Locate the cell with the specified text and output its (x, y) center coordinate. 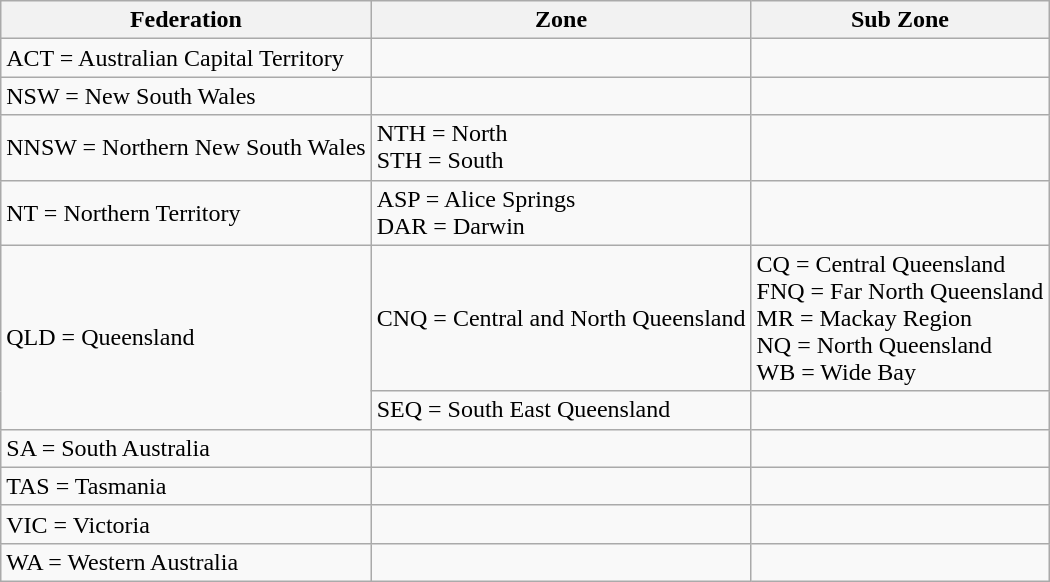
NT = Northern Territory (186, 212)
NSW = New South Wales (186, 96)
SEQ = South East Queensland (561, 410)
Sub Zone (900, 20)
WA = Western Australia (186, 562)
Federation (186, 20)
ACT = Australian Capital Territory (186, 58)
NNSW = Northern New South Wales (186, 148)
Zone (561, 20)
SA = South Australia (186, 448)
CNQ = Central and North Queensland (561, 318)
TAS = Tasmania (186, 486)
VIC = Victoria (186, 524)
CQ = Central Queensland FNQ = Far North Queensland MR = Mackay Region NQ = North Queensland WB = Wide Bay (900, 318)
NTH = North STH = South (561, 148)
QLD = Queensland (186, 337)
ASP = Alice Springs DAR = Darwin (561, 212)
